Locate the cell with the specified text and output its [X, Y] center coordinate. 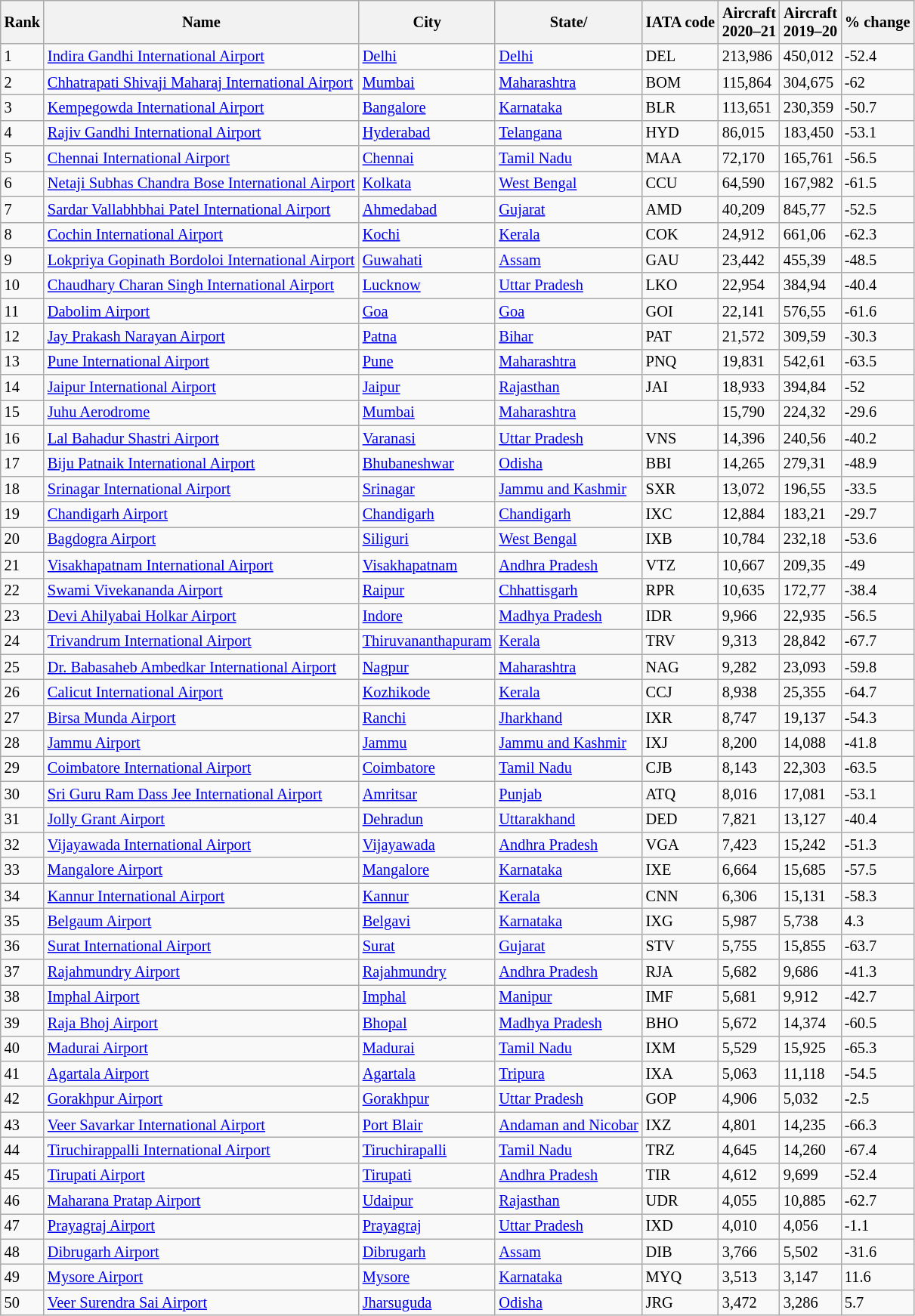
3,472 [750, 1302]
Imphal [428, 997]
23,442 [750, 260]
9,966 [750, 616]
183,450 [810, 133]
-41.8 [877, 743]
ATQ [680, 794]
GOP [680, 1099]
Jharsuguda [428, 1302]
Ranchi [428, 718]
VTZ [680, 565]
Chennai International Airport [201, 159]
36 [23, 947]
576,55 [810, 311]
-31.6 [877, 1252]
Aircraft 2019–20 [810, 22]
8,747 [750, 718]
-48.5 [877, 260]
State/ [568, 22]
-58.3 [877, 896]
Tirupati [428, 1175]
15,131 [810, 896]
16 [23, 438]
8,200 [750, 743]
-57.5 [877, 870]
22,954 [750, 286]
UDR [680, 1201]
37 [23, 972]
Belgavi [428, 921]
115,864 [750, 82]
Tripura [568, 1073]
4,645 [750, 1150]
23,093 [810, 667]
3 [23, 107]
46 [23, 1201]
Chennai [428, 159]
4 [23, 133]
240,56 [810, 438]
-42.7 [877, 997]
Birsa Munda Airport [201, 718]
IXG [680, 921]
15,855 [810, 947]
113,651 [750, 107]
DEL [680, 57]
Pune [428, 362]
Gorakhpur [428, 1099]
40,209 [750, 209]
6,664 [750, 870]
Raipur [428, 591]
BBI [680, 463]
BLR [680, 107]
Coimbatore International Airport [201, 768]
Chhattisgarh [568, 591]
14,396 [750, 438]
Rajiv Gandhi International Airport [201, 133]
Punjab [568, 794]
Calicut International Airport [201, 692]
Kannur International Airport [201, 896]
542,61 [810, 362]
Jaipur [428, 388]
-54.5 [877, 1073]
RJA [680, 972]
-61.6 [877, 311]
Biju Patnaik International Airport [201, 463]
Tirupati Airport [201, 1175]
43 [23, 1125]
-67.7 [877, 641]
12 [23, 336]
Dehradun [428, 820]
Bihar [568, 336]
-33.5 [877, 489]
MYQ [680, 1277]
14,235 [810, 1125]
BHO [680, 1023]
4,010 [750, 1226]
Maharana Pratap Airport [201, 1201]
33 [23, 870]
City [428, 22]
Imphal Airport [201, 997]
5,529 [750, 1049]
Madurai Airport [201, 1049]
45 [23, 1175]
41 [23, 1073]
JRG [680, 1302]
-52.5 [877, 209]
5,032 [810, 1099]
Swami Vivekananda Airport [201, 591]
Lokpriya Gopinath Bordoloi International Airport [201, 260]
Rajahmundry Airport [201, 972]
Surat International Airport [201, 947]
Veer Savarkar International Airport [201, 1125]
IXM [680, 1049]
IXJ [680, 743]
-67.4 [877, 1150]
Indira Gandhi International Airport [201, 57]
10,784 [750, 539]
230,359 [810, 107]
Coimbatore [428, 768]
Lal Bahadur Shastri Airport [201, 438]
IATA code [680, 22]
9,699 [810, 1175]
Bhubaneshwar [428, 463]
Tiruchirappalli International Airport [201, 1150]
IMF [680, 997]
34 [23, 896]
2 [23, 82]
Prayagraj [428, 1226]
Telangana [568, 133]
IXD [680, 1226]
-41.3 [877, 972]
196,55 [810, 489]
TIR [680, 1175]
Guwahati [428, 260]
27 [23, 718]
Lucknow [428, 286]
304,675 [810, 82]
22,141 [750, 311]
384,94 [810, 286]
Vijayawada [428, 845]
Rajahmundry [428, 972]
213,986 [750, 57]
9,686 [810, 972]
VGA [680, 845]
21 [23, 565]
39 [23, 1023]
-66.3 [877, 1125]
20 [23, 539]
CCJ [680, 692]
IXB [680, 539]
5,502 [810, 1252]
NAG [680, 667]
10,885 [810, 1201]
4,055 [750, 1201]
32 [23, 845]
Agartala [428, 1073]
23 [23, 616]
24 [23, 641]
845,77 [810, 209]
309,59 [810, 336]
183,21 [810, 514]
Ahmedabad [428, 209]
Chandigarh Airport [201, 514]
Jolly Grant Airport [201, 820]
232,18 [810, 539]
Gorakhpur Airport [201, 1099]
AMD [680, 209]
44 [23, 1150]
11 [23, 311]
72,170 [750, 159]
Manipur [568, 997]
Srinagar [428, 489]
31 [23, 820]
Dr. Babasaheb Ambedkar International Airport [201, 667]
-51.3 [877, 845]
48 [23, 1252]
RPR [680, 591]
5,755 [750, 947]
17,081 [810, 794]
15,925 [810, 1049]
Jharkhand [568, 718]
455,39 [810, 260]
17 [23, 463]
STV [680, 947]
22 [23, 591]
14 [23, 388]
Agartala Airport [201, 1073]
IXE [680, 870]
5,738 [810, 921]
86,015 [750, 133]
Dibrugarh Airport [201, 1252]
Siliguri [428, 539]
Visakhapatnam International Airport [201, 565]
Chaudhary Charan Singh International Airport [201, 286]
Veer Surendra Sai Airport [201, 1302]
Belgaum Airport [201, 921]
15,790 [750, 412]
24,912 [750, 235]
-61.5 [877, 184]
9,313 [750, 641]
Chhatrapati Shivaji Maharaj International Airport [201, 82]
5 [23, 159]
MAA [680, 159]
CNN [680, 896]
Trivandrum International Airport [201, 641]
19 [23, 514]
3,286 [810, 1302]
14,088 [810, 743]
PAT [680, 336]
Raja Bhoj Airport [201, 1023]
Udaipur [428, 1201]
15,685 [810, 870]
3,766 [750, 1252]
Name [201, 22]
Mangalore Airport [201, 870]
Sardar Vallabhbhai Patel International Airport [201, 209]
3,147 [810, 1277]
Nagpur [428, 667]
47 [23, 1226]
Amritsar [428, 794]
9,282 [750, 667]
-50.7 [877, 107]
Madurai [428, 1049]
Mangalore [428, 870]
394,84 [810, 388]
IXC [680, 514]
10,667 [750, 565]
Uttarakhand [568, 820]
TRZ [680, 1150]
Juhu Aerodrome [201, 412]
-62.3 [877, 235]
5.7 [877, 1302]
3,513 [750, 1277]
COK [680, 235]
7,423 [750, 845]
25 [23, 667]
Tiruchirapalli [428, 1150]
Kozhikode [428, 692]
IDR [680, 616]
6,306 [750, 896]
18,933 [750, 388]
Jay Prakash Narayan Airport [201, 336]
29 [23, 768]
Bagdogra Airport [201, 539]
172,77 [810, 591]
22,303 [810, 768]
PNQ [680, 362]
GAU [680, 260]
-1.1 [877, 1226]
Jammu [428, 743]
11,118 [810, 1073]
Andaman and Nicobar [568, 1125]
Hyderabad [428, 133]
12,884 [750, 514]
-29.7 [877, 514]
-60.5 [877, 1023]
IXZ [680, 1125]
42 [23, 1099]
-54.3 [877, 718]
Kempegowda International Airport [201, 107]
279,31 [810, 463]
Sri Guru Ram Dass Jee International Airport [201, 794]
49 [23, 1277]
-59.8 [877, 667]
Visakhapatnam [428, 565]
Jammu Airport [201, 743]
209,35 [810, 565]
SXR [680, 489]
Srinagar International Airport [201, 489]
Varanasi [428, 438]
13,072 [750, 489]
38 [23, 997]
BOM [680, 82]
10,635 [750, 591]
JAI [680, 388]
-63.7 [877, 947]
Devi Ahilyabai Holkar Airport [201, 616]
Dabolim Airport [201, 311]
8,016 [750, 794]
-2.5 [877, 1099]
167,982 [810, 184]
165,761 [810, 159]
5,987 [750, 921]
18 [23, 489]
HYD [680, 133]
5,672 [750, 1023]
Patna [428, 336]
-38.4 [877, 591]
8,938 [750, 692]
4,801 [750, 1125]
4.3 [877, 921]
-40.2 [877, 438]
13 [23, 362]
15,242 [810, 845]
35 [23, 921]
-64.7 [877, 692]
Kannur [428, 896]
Dibrugarh [428, 1252]
Kolkata [428, 184]
% change [877, 22]
DIB [680, 1252]
TRV [680, 641]
Cochin International Airport [201, 235]
-49 [877, 565]
DED [680, 820]
28 [23, 743]
4,056 [810, 1226]
14,374 [810, 1023]
LKO [680, 286]
Surat [428, 947]
Bhopal [428, 1023]
Bangalore [428, 107]
21,572 [750, 336]
-29.6 [877, 412]
19,137 [810, 718]
4,906 [750, 1099]
5,682 [750, 972]
10 [23, 286]
7,821 [750, 820]
450,012 [810, 57]
-62 [877, 82]
GOI [680, 311]
-62.7 [877, 1201]
8,143 [750, 768]
-30.3 [877, 336]
Jaipur International Airport [201, 388]
Rank [23, 22]
-53.6 [877, 539]
Vijayawada International Airport [201, 845]
-52 [877, 388]
25,355 [810, 692]
Mysore Airport [201, 1277]
9 [23, 260]
Aircraft 2020–21 [750, 22]
50 [23, 1302]
IXR [680, 718]
-48.9 [877, 463]
9,912 [810, 997]
4,612 [750, 1175]
1 [23, 57]
Port Blair [428, 1125]
CJB [680, 768]
13,127 [810, 820]
8 [23, 235]
26 [23, 692]
Prayagraj Airport [201, 1226]
19,831 [750, 362]
5,681 [750, 997]
28,842 [810, 641]
22,935 [810, 616]
5,063 [750, 1073]
30 [23, 794]
224,32 [810, 412]
6 [23, 184]
Netaji Subhas Chandra Bose International Airport [201, 184]
-65.3 [877, 1049]
64,590 [750, 184]
Thiruvananthapuram [428, 641]
7 [23, 209]
Mysore [428, 1277]
40 [23, 1049]
Kochi [428, 235]
14,265 [750, 463]
661,06 [810, 235]
Pune International Airport [201, 362]
CCU [680, 184]
IXA [680, 1073]
VNS [680, 438]
Indore [428, 616]
14,260 [810, 1150]
15 [23, 412]
11.6 [877, 1277]
